Output the (X, Y) coordinate of the center of the cell containing the given text.  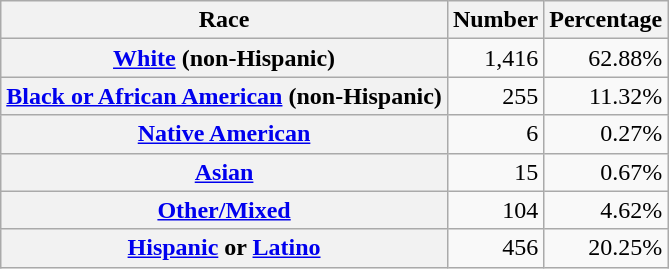
Other/Mixed (224, 210)
Native American (224, 134)
20.25% (606, 248)
1,416 (495, 58)
11.32% (606, 96)
456 (495, 248)
15 (495, 172)
Number (495, 20)
255 (495, 96)
Percentage (606, 20)
White (non-Hispanic) (224, 58)
Asian (224, 172)
Black or African American (non-Hispanic) (224, 96)
104 (495, 210)
4.62% (606, 210)
0.27% (606, 134)
62.88% (606, 58)
Race (224, 20)
0.67% (606, 172)
Hispanic or Latino (224, 248)
6 (495, 134)
